From the cell containing the given text, extract its center point as [x, y] coordinate. 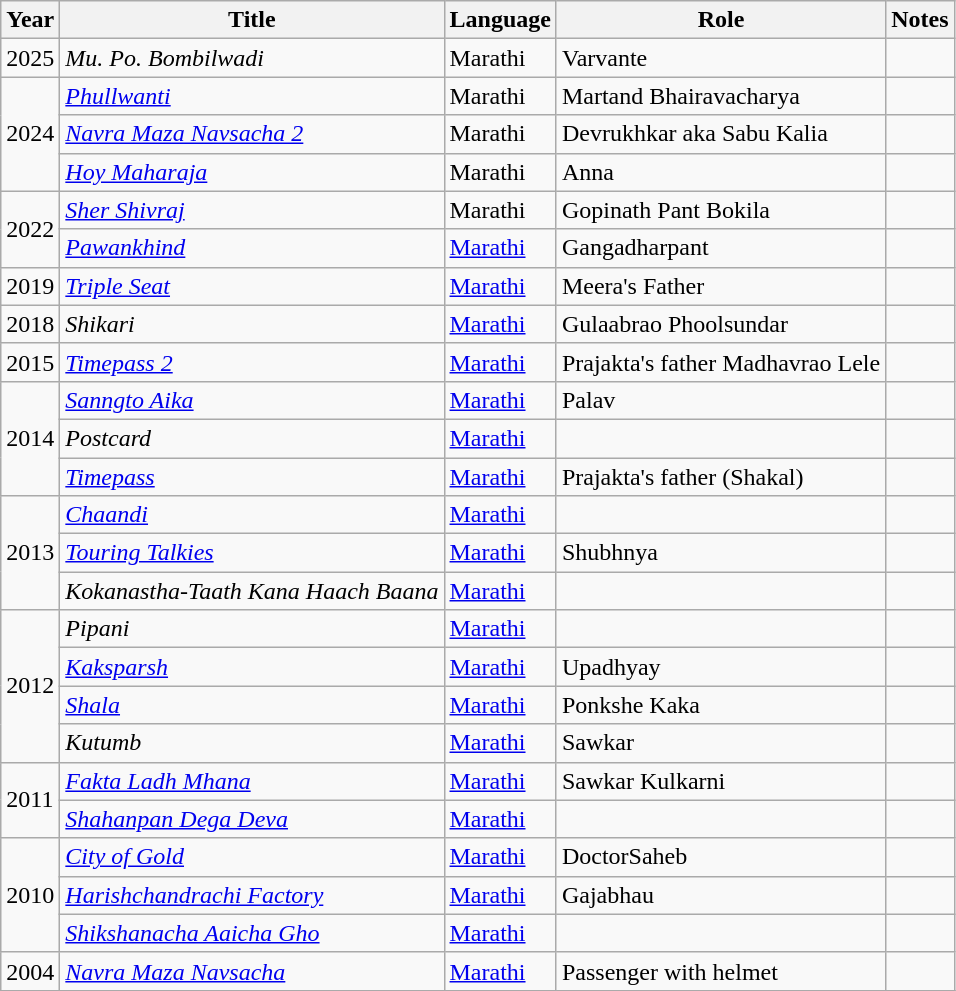
Chaandi [252, 515]
Gajabhau [720, 895]
Harishchandrachi Factory [252, 895]
Passenger with helmet [720, 971]
Upadhyay [720, 667]
Postcard [252, 438]
2019 [30, 286]
Fakta Ladh Mhana [252, 781]
Navra Maza Navsacha [252, 971]
Palav [720, 400]
Kaksparsh [252, 667]
City of Gold [252, 857]
Timepass [252, 477]
Sanngto Aika [252, 400]
2011 [30, 800]
Meera's Father [720, 286]
Shahanpan Dega Deva [252, 819]
Martand Bhairavacharya [720, 96]
Navra Maza Navsacha 2 [252, 134]
Gangadharpant [720, 248]
Varvante [720, 58]
Phullwanti [252, 96]
Pipani [252, 629]
Shala [252, 705]
Prajakta's father Madhavrao Lele [720, 362]
2013 [30, 553]
Kokanastha-Taath Kana Haach Baana [252, 591]
2010 [30, 895]
2014 [30, 438]
Gulaabrao Phoolsundar [720, 324]
Title [252, 20]
2012 [30, 686]
Role [720, 20]
Gopinath Pant Bokila [720, 210]
2025 [30, 58]
Notes [920, 20]
Shikari [252, 324]
Anna [720, 172]
Timepass 2 [252, 362]
Year [30, 20]
2018 [30, 324]
2015 [30, 362]
Devrukhkar aka Sabu Kalia [720, 134]
Pawankhind [252, 248]
Shubhnya [720, 553]
DoctorSaheb [720, 857]
2004 [30, 971]
Mu. Po. Bombilwadi [252, 58]
Sher Shivraj [252, 210]
Touring Talkies [252, 553]
Shikshanacha Aaicha Gho [252, 933]
2024 [30, 134]
Prajakta's father (Shakal) [720, 477]
Kutumb [252, 743]
Triple Seat [252, 286]
Ponkshe Kaka [720, 705]
Sawkar [720, 743]
Sawkar Kulkarni [720, 781]
Language [500, 20]
Hoy Maharaja [252, 172]
2022 [30, 229]
